Locate the cell with the specified text and output its (x, y) center coordinate. 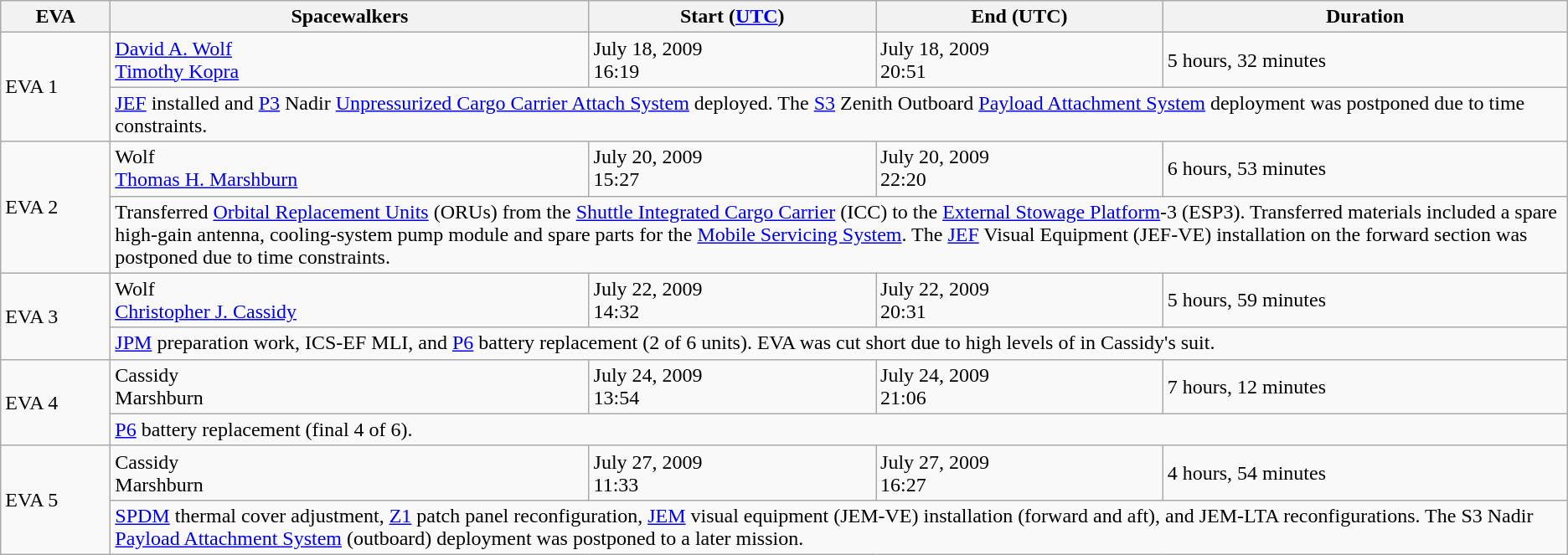
JPM preparation work, ICS-EF MLI, and P6 battery replacement (2 of 6 units). EVA was cut short due to high levels of in Cassidy's suit. (839, 343)
July 22, 2009 20:31 (1020, 300)
July 24, 2009 13:54 (732, 387)
EVA (55, 17)
July 24, 2009 21:06 (1020, 387)
EVA 5 (55, 500)
EVA 4 (55, 402)
5 hours, 32 minutes (1365, 60)
Start (UTC) (732, 17)
David A. Wolf Timothy Kopra (350, 60)
Duration (1365, 17)
7 hours, 12 minutes (1365, 387)
July 18, 2009 16:19 (732, 60)
5 hours, 59 minutes (1365, 300)
Wolf Christopher J. Cassidy (350, 300)
July 22, 2009 14:32 (732, 300)
July 20, 2009 22:20 (1020, 169)
EVA 1 (55, 87)
4 hours, 54 minutes (1365, 472)
July 20, 2009 15:27 (732, 169)
EVA 2 (55, 208)
July 27, 2009 11:33 (732, 472)
P6 battery replacement (final 4 of 6). (839, 429)
July 18, 2009 20:51 (1020, 60)
End (UTC) (1020, 17)
Wolf Thomas H. Marshburn (350, 169)
Spacewalkers (350, 17)
July 27, 2009 16:27 (1020, 472)
EVA 3 (55, 316)
6 hours, 53 minutes (1365, 169)
